Detect which cell encompasses the target text, then output its (X, Y) center coordinate. 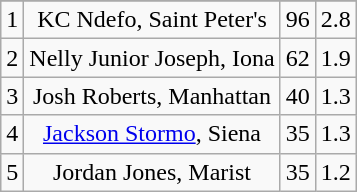
3 (12, 96)
Jackson Stormo, Siena (152, 134)
96 (298, 20)
62 (298, 58)
4 (12, 134)
Jordan Jones, Marist (152, 172)
1.9 (336, 58)
Josh Roberts, Manhattan (152, 96)
2 (12, 58)
40 (298, 96)
KC Ndefo, Saint Peter's (152, 20)
1.2 (336, 172)
Nelly Junior Joseph, Iona (152, 58)
1 (12, 20)
5 (12, 172)
2.8 (336, 20)
